Scan for the cell matching the given text and deliver its (x, y) coordinate at center. 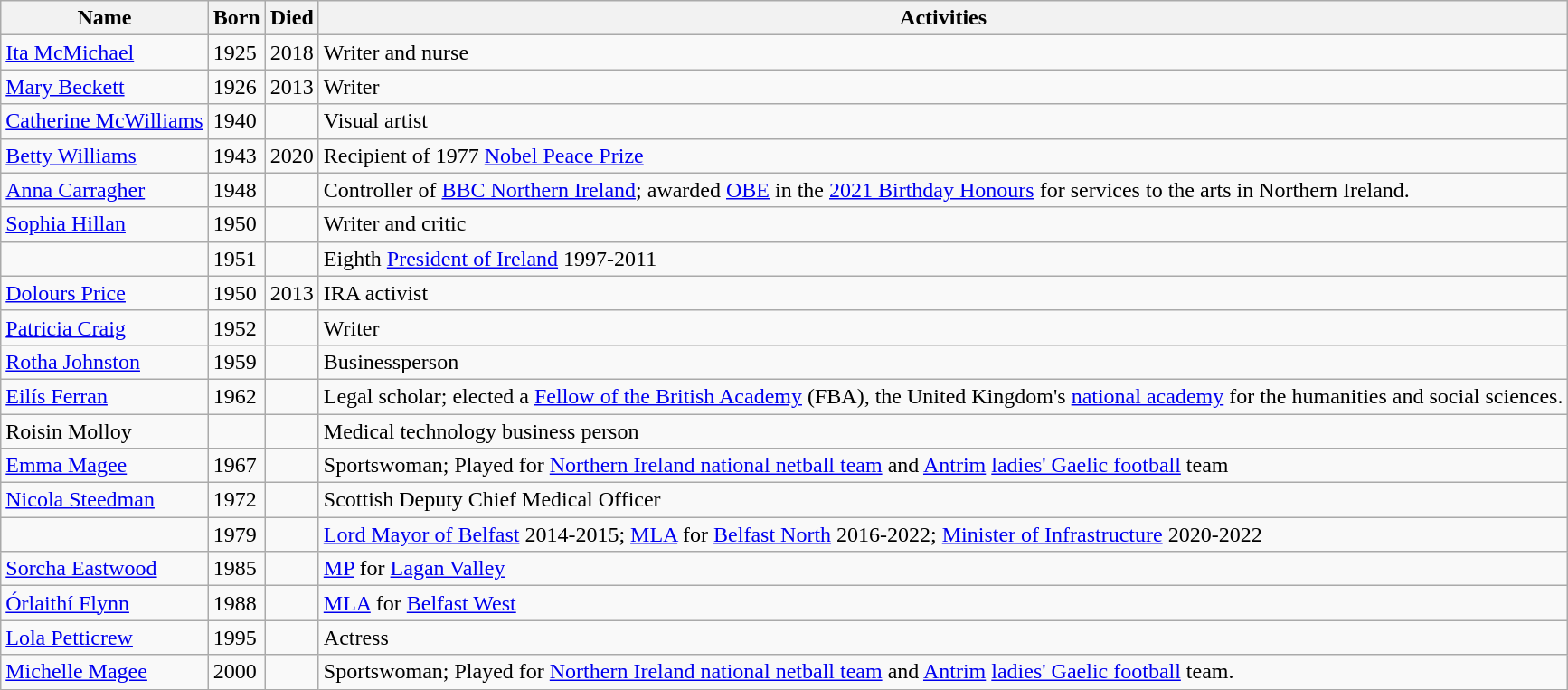
Rotha Johnston (105, 362)
1995 (237, 638)
1951 (237, 259)
Scottish Deputy Chief Medical Officer (943, 500)
Órlaithí Flynn (105, 603)
Michelle Magee (105, 672)
Mary Beckett (105, 87)
Emma Magee (105, 466)
Writer and critic (943, 224)
Ita McMichael (105, 52)
1952 (237, 327)
Activities (943, 18)
1972 (237, 500)
Born (237, 18)
Died (291, 18)
Anna Carragher (105, 190)
1962 (237, 396)
Medical technology business person (943, 431)
1926 (237, 87)
Patricia Craig (105, 327)
Controller of BBC Northern Ireland; awarded OBE in the 2021 Birthday Honours for services to the arts in Northern Ireland. (943, 190)
MP for Lagan Valley (943, 569)
Businessperson (943, 362)
Writer and nurse (943, 52)
1967 (237, 466)
1948 (237, 190)
Lord Mayor of Belfast 2014-2015; MLA for Belfast North 2016-2022; Minister of Infrastructure 2020-2022 (943, 534)
1940 (237, 121)
MLA for Belfast West (943, 603)
Lola Petticrew (105, 638)
2018 (291, 52)
1943 (237, 156)
2020 (291, 156)
Sportswoman; Played for Northern Ireland national netball team and Antrim ladies' Gaelic football team. (943, 672)
Dolours Price (105, 293)
Betty Williams (105, 156)
IRA activist (943, 293)
Catherine McWilliams (105, 121)
Roisin Molloy (105, 431)
Actress (943, 638)
Nicola Steedman (105, 500)
Visual artist (943, 121)
Name (105, 18)
Sorcha Eastwood (105, 569)
1979 (237, 534)
1985 (237, 569)
1959 (237, 362)
Legal scholar; elected a Fellow of the British Academy (FBA), the United Kingdom's national academy for the humanities and social sciences. (943, 396)
Eighth President of Ireland 1997-2011 (943, 259)
Sportswoman; Played for Northern Ireland national netball team and Antrim ladies' Gaelic football team (943, 466)
Recipient of 1977 Nobel Peace Prize (943, 156)
Sophia Hillan (105, 224)
2000 (237, 672)
1988 (237, 603)
1925 (237, 52)
Eilís Ferran (105, 396)
